Find where the given text appears and provide that cell's center as (x, y) coordinate. 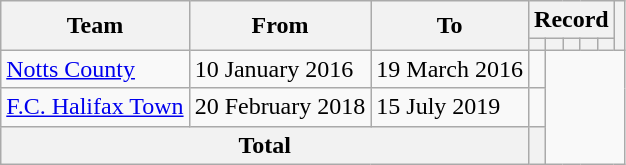
From (280, 26)
Total (265, 145)
15 July 2019 (450, 107)
Team (95, 26)
Record (572, 20)
19 March 2016 (450, 69)
Notts County (95, 69)
10 January 2016 (280, 69)
To (450, 26)
F.C. Halifax Town (95, 107)
20 February 2018 (280, 107)
